Identify which cell holds the provided text, then report its [X, Y] central coordinate. 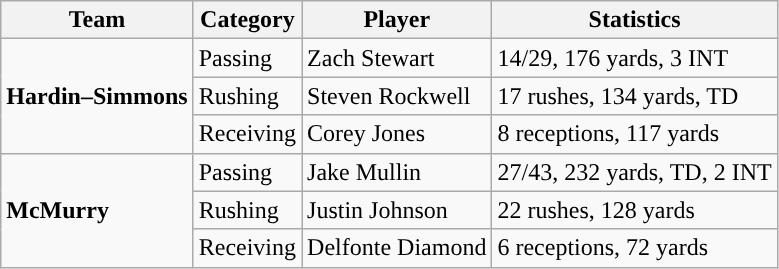
6 receptions, 72 yards [634, 248]
Steven Rockwell [397, 96]
17 rushes, 134 yards, TD [634, 96]
14/29, 176 yards, 3 INT [634, 58]
Statistics [634, 20]
Zach Stewart [397, 58]
Justin Johnson [397, 210]
Delfonte Diamond [397, 248]
Team [97, 20]
Jake Mullin [397, 172]
Corey Jones [397, 134]
27/43, 232 yards, TD, 2 INT [634, 172]
Category [247, 20]
22 rushes, 128 yards [634, 210]
Player [397, 20]
McMurry [97, 210]
8 receptions, 117 yards [634, 134]
Hardin–Simmons [97, 96]
